Determine the (X, Y) coordinate at the center of the cell enclosing the given text.  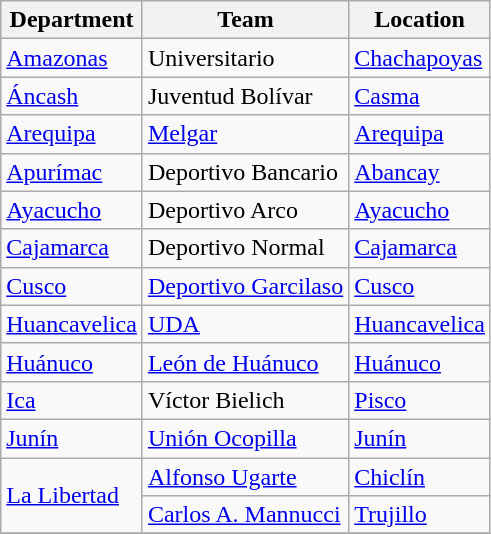
Alfonso Ugarte (245, 477)
Unión Ocopilla (245, 438)
Trujillo (420, 515)
Deportivo Garcilaso (245, 286)
UDA (245, 324)
Casma (420, 96)
Location (420, 20)
Abancay (420, 172)
Pisco (420, 400)
León de Huánuco (245, 362)
Universitario (245, 58)
Deportivo Normal (245, 248)
Víctor Bielich (245, 400)
Áncash (72, 96)
Ica (72, 400)
Deportivo Bancario (245, 172)
Amazonas (72, 58)
Department (72, 20)
Apurímac (72, 172)
Team (245, 20)
Carlos A. Mannucci (245, 515)
Melgar (245, 134)
Juventud Bolívar (245, 96)
La Libertad (72, 496)
Chachapoyas (420, 58)
Chiclín (420, 477)
Deportivo Arco (245, 210)
